Scan for the cell matching the given text and deliver its (X, Y) coordinate at center. 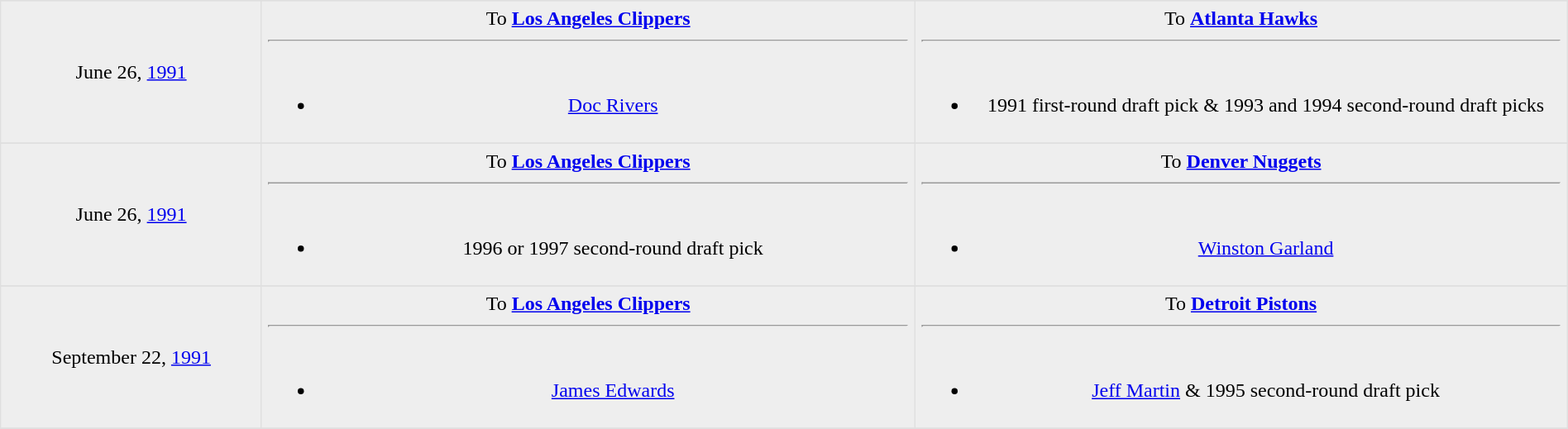
To Detroit PistonsJeff Martin & 1995 second-round draft pick (1241, 357)
To Los Angeles ClippersJames Edwards (587, 357)
September 22, 1991 (131, 357)
To Denver NuggetsWinston Garland (1241, 214)
To Los Angeles Clippers1996 or 1997 second-round draft pick (587, 214)
To Los Angeles ClippersDoc Rivers (587, 72)
To Atlanta Hawks1991 first-round draft pick & 1993 and 1994 second-round draft picks (1241, 72)
